For the text-containing cell, return its midpoint in (X, Y) coordinate format. 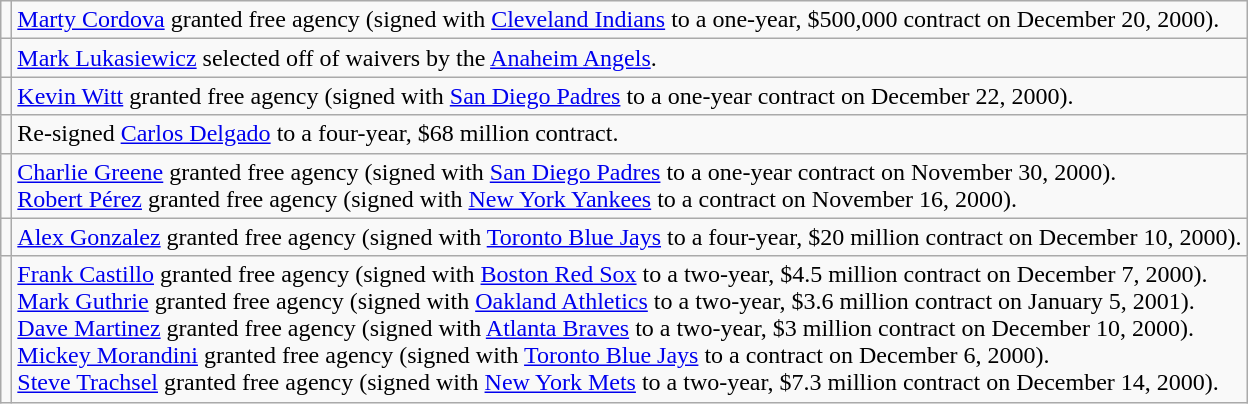
Re-signed Carlos Delgado to a four-year, $68 million contract. (630, 134)
Alex Gonzalez granted free agency (signed with Toronto Blue Jays to a four-year, $20 million contract on December 10, 2000). (630, 237)
Kevin Witt granted free agency (signed with San Diego Padres to a one-year contract on December 22, 2000). (630, 96)
Mark Lukasiewicz selected off of waivers by the Anaheim Angels. (630, 58)
Marty Cordova granted free agency (signed with Cleveland Indians to a one-year, $500,000 contract on December 20, 2000). (630, 20)
